From the cell containing the given text, extract its center point as [x, y] coordinate. 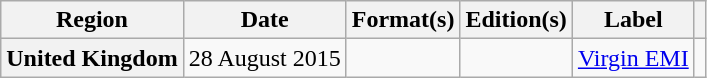
Format(s) [403, 20]
Edition(s) [516, 20]
Date [264, 20]
United Kingdom [92, 58]
Region [92, 20]
Label [633, 20]
28 August 2015 [264, 58]
Virgin EMI [633, 58]
